Detect which cell encompasses the target text, then output its (X, Y) center coordinate. 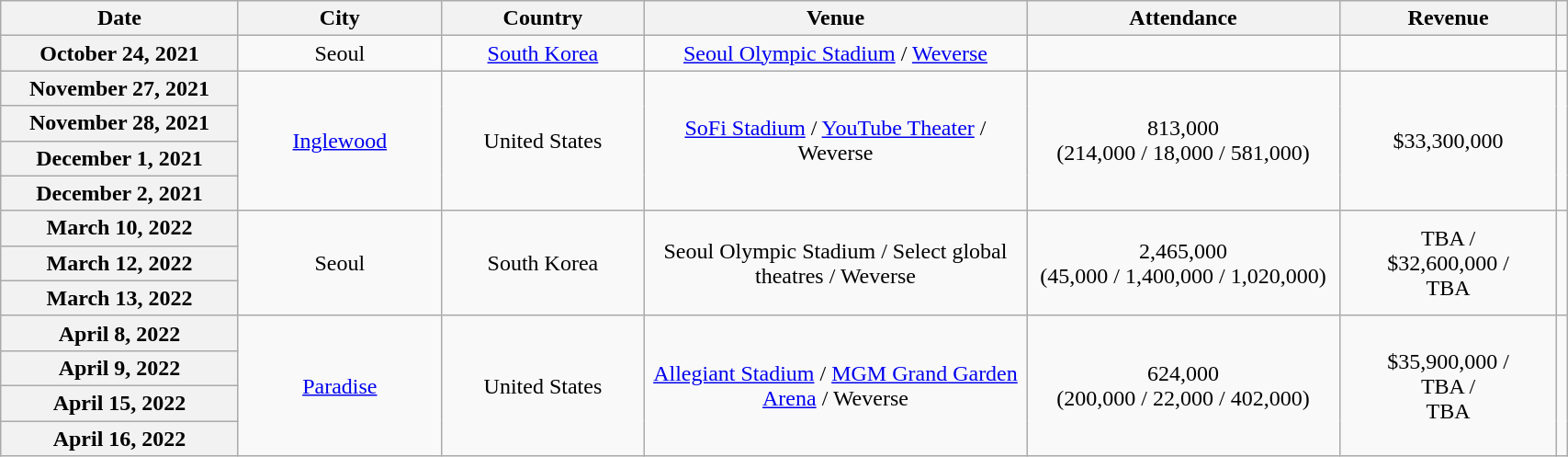
$35,900,000 /TBA /TBA (1449, 385)
November 27, 2021 (119, 88)
March 10, 2022 (119, 228)
April 8, 2022 (119, 333)
Seoul Olympic Stadium / Select global theatres / Weverse (835, 263)
November 28, 2021 (119, 123)
813,000(214,000 / 18,000 / 581,000) (1183, 141)
December 1, 2021 (119, 158)
624,000(200,000 / 22,000 / 402,000) (1183, 385)
Country (542, 18)
April 9, 2022 (119, 368)
April 16, 2022 (119, 439)
Attendance (1183, 18)
Seoul Olympic Stadium / Weverse (835, 53)
Paradise (340, 385)
2,465,000(45,000 / 1,400,000 / 1,020,000) (1183, 263)
March 12, 2022 (119, 263)
SoFi Stadium / YouTube Theater / Weverse (835, 141)
Inglewood (340, 141)
April 15, 2022 (119, 403)
TBA /$32,600,000 /TBA (1449, 263)
October 24, 2021 (119, 53)
Date (119, 18)
March 13, 2022 (119, 298)
Revenue (1449, 18)
December 2, 2021 (119, 193)
Venue (835, 18)
$33,300,000 (1449, 141)
City (340, 18)
Allegiant Stadium / MGM Grand Garden Arena / Weverse (835, 385)
